Search for the cell housing the specified text and yield its (x, y) center coordinate. 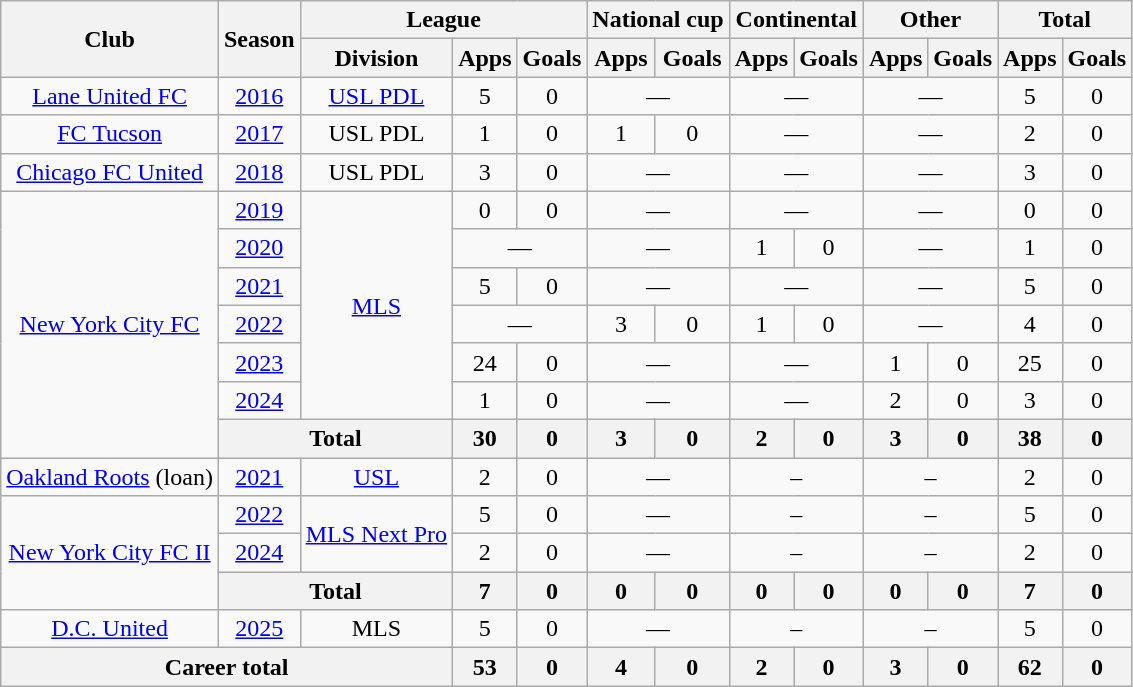
New York City FC II (110, 553)
53 (485, 667)
League (444, 20)
Continental (796, 20)
62 (1030, 667)
National cup (658, 20)
2023 (259, 362)
Career total (227, 667)
2025 (259, 629)
Club (110, 39)
Chicago FC United (110, 172)
2016 (259, 96)
New York City FC (110, 324)
Division (376, 58)
2017 (259, 134)
25 (1030, 362)
D.C. United (110, 629)
Lane United FC (110, 96)
Oakland Roots (loan) (110, 477)
MLS Next Pro (376, 534)
30 (485, 438)
2019 (259, 210)
USL (376, 477)
2018 (259, 172)
Other (930, 20)
FC Tucson (110, 134)
Season (259, 39)
38 (1030, 438)
2020 (259, 248)
24 (485, 362)
